Provide the [x, y] coordinate of the cell's center where the given text is located.  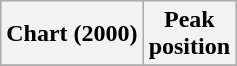
Chart (2000) [72, 34]
Peakposition [189, 34]
